Search for the cell housing the specified text and yield its (x, y) center coordinate. 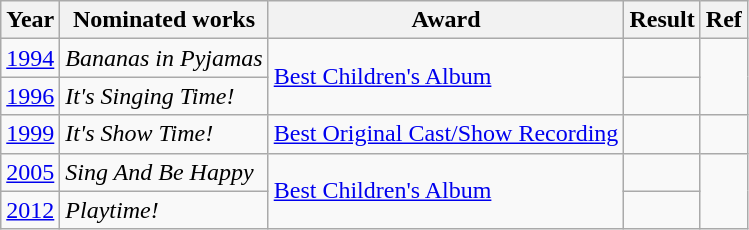
Award (446, 20)
Result (662, 20)
Playtime! (164, 210)
1999 (30, 134)
Year (30, 20)
2005 (30, 172)
Nominated works (164, 20)
Bananas in Pyjamas (164, 58)
It's Show Time! (164, 134)
1996 (30, 96)
2012 (30, 210)
It's Singing Time! (164, 96)
Ref (724, 20)
1994 (30, 58)
Sing And Be Happy (164, 172)
Best Original Cast/Show Recording (446, 134)
